Detect which cell encompasses the target text, then output its [X, Y] center coordinate. 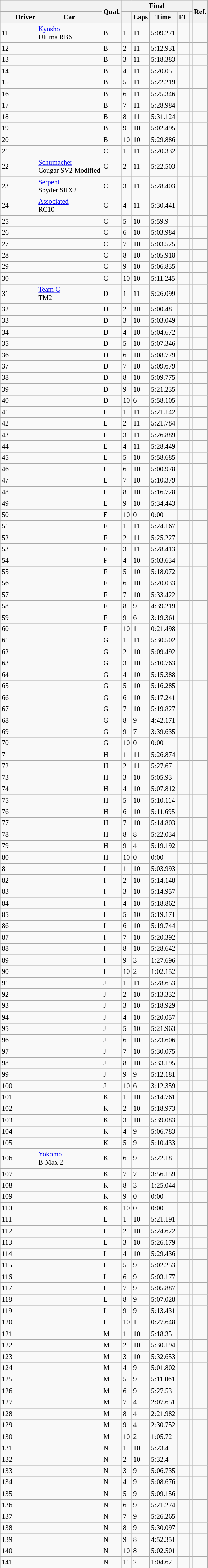
106 [7, 1158]
13 [7, 60]
115 [7, 1265]
4:42.171 [163, 720]
5:18.383 [163, 60]
Car [69, 17]
122 [7, 1345]
5:27.67 [163, 766]
104 [7, 1132]
5:24.167 [163, 526]
36 [7, 355]
131 [7, 1448]
5:21.274 [163, 1505]
Associated RC10 [69, 206]
5:07.346 [163, 343]
116 [7, 1277]
70 [7, 743]
5:10.433 [163, 1143]
Schumacher Cougar SV2 Modified [69, 167]
96 [7, 1040]
5:22.18 [163, 1158]
1:27.696 [163, 960]
74 [7, 789]
64 [7, 675]
5:32.4 [163, 1459]
39 [7, 389]
5:22.034 [163, 835]
5:34.443 [163, 504]
59 [7, 618]
107 [7, 1174]
97 [7, 1052]
5:20.392 [163, 938]
31 [7, 294]
129 [7, 1425]
15 [7, 82]
5:28.984 [163, 106]
2:21.982 [163, 1414]
81 [7, 869]
5:58.105 [163, 401]
5:27.53 [163, 1391]
120 [7, 1322]
17 [7, 106]
89 [7, 960]
14 [7, 71]
5:28.642 [163, 949]
5:00.978 [163, 469]
5:26.265 [163, 1516]
128 [7, 1414]
141 [7, 1562]
Ref. [200, 12]
108 [7, 1185]
65 [7, 686]
112 [7, 1231]
92 [7, 995]
5:09.492 [163, 652]
135 [7, 1494]
125 [7, 1379]
5:28.413 [163, 549]
61 [7, 640]
46 [7, 469]
62 [7, 652]
5:05.93 [163, 777]
5:21.191 [163, 1220]
140 [7, 1551]
5:20.057 [163, 1017]
40 [7, 401]
5:02.253 [163, 1265]
12 [7, 48]
5:23.4 [163, 1448]
5:09.775 [163, 378]
41 [7, 412]
37 [7, 366]
5:02.495 [163, 128]
127 [7, 1402]
5:22.219 [163, 82]
5:07.812 [163, 789]
130 [7, 1437]
136 [7, 1505]
3:19.361 [163, 618]
101 [7, 1097]
111 [7, 1220]
124 [7, 1368]
5:31.124 [163, 117]
5:23.606 [163, 1040]
5:59.9 [163, 221]
19 [7, 128]
58 [7, 606]
5:00.48 [163, 309]
27 [7, 244]
16 [7, 94]
71 [7, 755]
5:03.177 [163, 1277]
0:27.648 [163, 1322]
5:03.634 [163, 561]
5:25.227 [163, 538]
88 [7, 949]
5:14.957 [163, 892]
110 [7, 1208]
5:30.097 [163, 1528]
5:21.142 [163, 412]
117 [7, 1288]
5:09.679 [163, 366]
54 [7, 561]
5:09.271 [163, 33]
102 [7, 1109]
87 [7, 938]
32 [7, 309]
100 [7, 1086]
52 [7, 538]
5:10.379 [163, 480]
3:56.159 [163, 1174]
1:02.152 [163, 971]
80 [7, 857]
26 [7, 232]
5:58.685 [163, 458]
114 [7, 1254]
5:13.431 [163, 1311]
53 [7, 549]
78 [7, 835]
109 [7, 1197]
5:28.403 [163, 186]
5:18.35 [163, 1334]
5:20.033 [163, 583]
45 [7, 458]
85 [7, 914]
Team C TM2 [69, 294]
5:39.083 [163, 1120]
34 [7, 332]
5:21.235 [163, 389]
Driver [25, 17]
133 [7, 1471]
5:21.784 [163, 423]
Serpent Spyder SRX2 [69, 186]
0:21.498 [163, 629]
Qual. [111, 12]
99 [7, 1074]
5:06.835 [163, 267]
5:26.099 [163, 294]
1:05.72 [163, 1437]
5:12.931 [163, 48]
5:18.862 [163, 903]
91 [7, 983]
2:07.651 [163, 1402]
5:21.963 [163, 1029]
5:06.735 [163, 1471]
5:26.179 [163, 1243]
138 [7, 1528]
42 [7, 423]
5:30.441 [163, 206]
4:52.351 [163, 1539]
1:04.62 [163, 1562]
5:05.887 [163, 1288]
90 [7, 971]
21 [7, 151]
5:14.148 [163, 880]
5:14.803 [163, 823]
57 [7, 595]
49 [7, 504]
75 [7, 800]
134 [7, 1482]
5:19.192 [163, 846]
137 [7, 1516]
86 [7, 926]
5:33.195 [163, 1063]
50 [7, 515]
5:19.171 [163, 914]
43 [7, 435]
5:16.285 [163, 686]
119 [7, 1311]
5:11.245 [163, 278]
5:16.728 [163, 492]
5:30.075 [163, 1052]
5:20.05 [163, 71]
5:30.502 [163, 640]
5:17.241 [163, 698]
121 [7, 1334]
5:03.525 [163, 244]
5:08.676 [163, 1482]
126 [7, 1391]
113 [7, 1243]
2:30.752 [163, 1425]
25 [7, 221]
5:03.049 [163, 321]
94 [7, 1017]
68 [7, 720]
5:12.181 [163, 1074]
5:24.622 [163, 1231]
Yokomo B-Max 2 [69, 1158]
5:29.886 [163, 140]
5:14.761 [163, 1097]
83 [7, 892]
5:13.332 [163, 995]
3:39.635 [163, 732]
33 [7, 321]
95 [7, 1029]
5:01.802 [163, 1368]
5:08.779 [163, 355]
5:05.918 [163, 256]
139 [7, 1539]
20 [7, 140]
5:20.332 [163, 151]
66 [7, 698]
76 [7, 812]
123 [7, 1357]
Time [163, 17]
35 [7, 343]
5:06.783 [163, 1132]
44 [7, 446]
5:09.156 [163, 1494]
5:18.929 [163, 1006]
5:26.874 [163, 755]
56 [7, 583]
30 [7, 278]
5:28.449 [163, 446]
63 [7, 663]
5:18.973 [163, 1109]
5:10.763 [163, 663]
18 [7, 117]
29 [7, 267]
5:32.653 [163, 1357]
5:02.501 [163, 1551]
72 [7, 766]
82 [7, 880]
60 [7, 629]
5:33.422 [163, 595]
Final [157, 6]
24 [7, 206]
51 [7, 526]
5:04.672 [163, 332]
3:12.359 [163, 1086]
69 [7, 732]
4:39.219 [163, 606]
103 [7, 1120]
84 [7, 903]
28 [7, 256]
5:11.695 [163, 812]
22 [7, 167]
55 [7, 572]
118 [7, 1300]
73 [7, 777]
98 [7, 1063]
79 [7, 846]
5:03.993 [163, 869]
23 [7, 186]
FL [183, 17]
5:11.061 [163, 1379]
93 [7, 1006]
5:18.072 [163, 572]
5:15.388 [163, 675]
5:26.889 [163, 435]
5:30.194 [163, 1345]
67 [7, 709]
1:25.044 [163, 1185]
5:25.346 [163, 94]
48 [7, 492]
5:10.114 [163, 800]
5:28.653 [163, 983]
38 [7, 378]
47 [7, 480]
105 [7, 1143]
Kyosho Ultima RB6 [69, 33]
5:29.436 [163, 1254]
Laps [140, 17]
132 [7, 1459]
5:19.827 [163, 709]
5:22.503 [163, 167]
5:19.744 [163, 926]
77 [7, 823]
5:07.028 [163, 1300]
5:03.984 [163, 232]
